Pinpoint the cell where the given text exists, returning its [X, Y] midpoint coordinate. 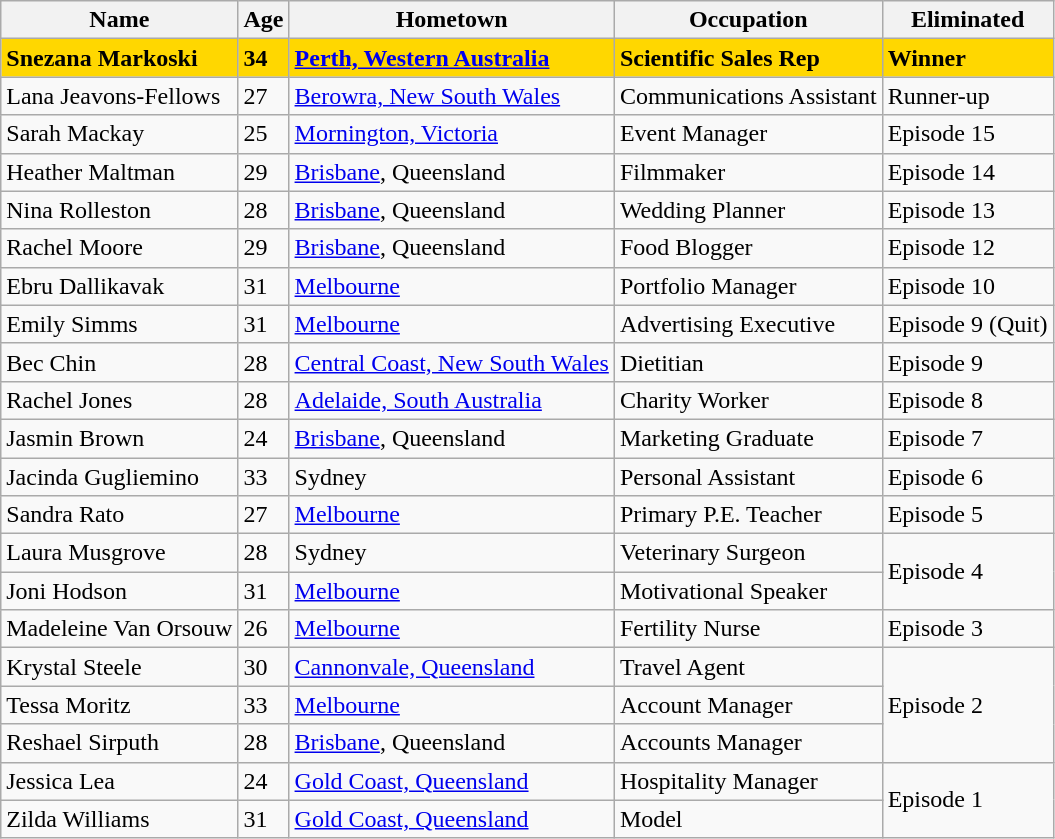
Winner [968, 58]
Runner-up [968, 96]
Travel Agent [748, 667]
Food Blogger [748, 248]
Portfolio Manager [748, 286]
Episode 14 [968, 172]
Zilda Williams [120, 819]
Bec Chin [120, 362]
Primary P.E. Teacher [748, 515]
Madeleine Van Orsouw [120, 629]
Emily Simms [120, 324]
Rachel Moore [120, 248]
Mornington, Victoria [452, 134]
Episode 15 [968, 134]
34 [264, 58]
30 [264, 667]
Episode 12 [968, 248]
25 [264, 134]
Model [748, 819]
Jasmin Brown [120, 438]
Episode 1 [968, 800]
Episode 3 [968, 629]
Laura Musgrove [120, 553]
Episode 8 [968, 400]
Adelaide, South Australia [452, 400]
Episode 6 [968, 477]
Episode 13 [968, 210]
Account Manager [748, 705]
Filmmaker [748, 172]
Occupation [748, 20]
Snezana Markoski [120, 58]
Personal Assistant [748, 477]
Communications Assistant [748, 96]
Episode 2 [968, 705]
Lana Jeavons-Fellows [120, 96]
Jacinda Gugliemino [120, 477]
Episode 10 [968, 286]
Wedding Planner [748, 210]
Episode 7 [968, 438]
Motivational Speaker [748, 591]
Event Manager [748, 134]
Nina Rolleston [120, 210]
Marketing Graduate [748, 438]
Jessica Lea [120, 781]
Perth, Western Australia [452, 58]
Dietitian [748, 362]
Veterinary Surgeon [748, 553]
Episode 9 [968, 362]
Sarah Mackay [120, 134]
26 [264, 629]
Fertility Nurse [748, 629]
Sandra Rato [120, 515]
Hospitality Manager [748, 781]
Cannonvale, Queensland [452, 667]
Ebru Dallikavak [120, 286]
Age [264, 20]
Name [120, 20]
Episode 4 [968, 572]
Charity Worker [748, 400]
Tessa Moritz [120, 705]
Rachel Jones [120, 400]
Hometown [452, 20]
Scientific Sales Rep [748, 58]
Episode 5 [968, 515]
Joni Hodson [120, 591]
Krystal Steele [120, 667]
Eliminated [968, 20]
Accounts Manager [748, 743]
Reshael Sirputh [120, 743]
Advertising Executive [748, 324]
Central Coast, New South Wales [452, 362]
Berowra, New South Wales [452, 96]
Episode 9 (Quit) [968, 324]
Heather Maltman [120, 172]
